Return the [x, y] coordinate for the center point of the cell that contains the specified text.  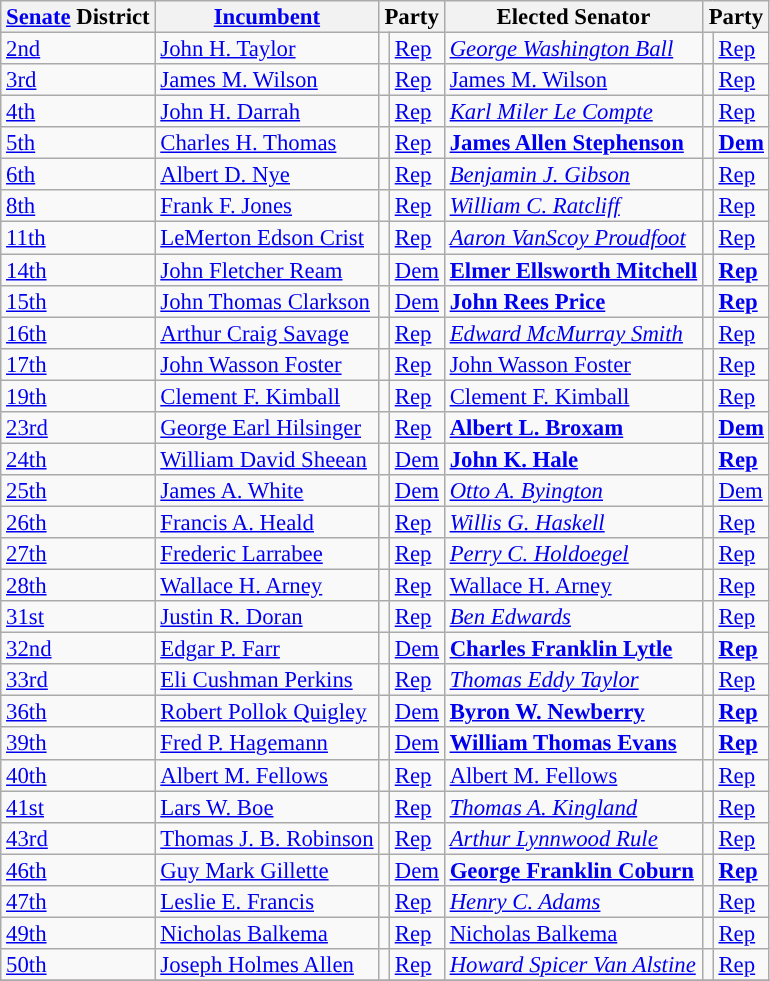
Eli Cushman Perkins [267, 680]
John H. Taylor [267, 49]
Thomas J. B. Robinson [267, 838]
17th [78, 364]
39th [78, 744]
Aaron VanScoy Proudfoot [573, 238]
Robert Pollok Quigley [267, 712]
32nd [78, 649]
Lars W. Boe [267, 807]
Edgar P. Farr [267, 649]
Arthur Craig Savage [267, 333]
Charles Franklin Lytle [573, 649]
41st [78, 807]
Byron W. Newberry [573, 712]
LeMerton Edson Crist [267, 238]
Elected Senator [573, 17]
23rd [78, 428]
John Fletcher Ream [267, 270]
Incumbent [267, 17]
John H. Darrah [267, 112]
Arthur Lynnwood Rule [573, 838]
Henry C. Adams [573, 902]
4th [78, 112]
John Rees Price [573, 301]
49th [78, 933]
George Washington Ball [573, 49]
Benjamin J. Gibson [573, 175]
William Thomas Evans [573, 744]
36th [78, 712]
Karl Miler Le Compte [573, 112]
Elmer Ellsworth Mitchell [573, 270]
33rd [78, 680]
40th [78, 775]
Francis A. Heald [267, 522]
John K. Hale [573, 459]
Howard Spicer Van Alstine [573, 965]
Fred P. Hagemann [267, 744]
27th [78, 554]
11th [78, 238]
Albert D. Nye [267, 175]
Guy Mark Gillette [267, 870]
Charles H. Thomas [267, 143]
Senate District [78, 17]
8th [78, 206]
6th [78, 175]
Ben Edwards [573, 617]
Frank F. Jones [267, 206]
Joseph Holmes Allen [267, 965]
16th [78, 333]
John Thomas Clarkson [267, 301]
50th [78, 965]
31st [78, 617]
James Allen Stephenson [573, 143]
James A. White [267, 491]
26th [78, 522]
Frederic Larrabee [267, 554]
2nd [78, 49]
Justin R. Doran [267, 617]
Perry C. Holdoegel [573, 554]
15th [78, 301]
George Earl Hilsinger [267, 428]
5th [78, 143]
Edward McMurray Smith [573, 333]
47th [78, 902]
Albert L. Broxam [573, 428]
Thomas A. Kingland [573, 807]
Thomas Eddy Taylor [573, 680]
Willis G. Haskell [573, 522]
43rd [78, 838]
3rd [78, 80]
George Franklin Coburn [573, 870]
Otto A. Byington [573, 491]
24th [78, 459]
William David Sheean [267, 459]
28th [78, 586]
19th [78, 396]
46th [78, 870]
14th [78, 270]
William C. Ratcliff [573, 206]
25th [78, 491]
Leslie E. Francis [267, 902]
